Identify which cell holds the provided text, then report its [x, y] central coordinate. 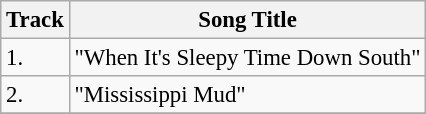
"When It's Sleepy Time Down South" [248, 58]
"Mississippi Mud" [248, 95]
1. [35, 58]
2. [35, 95]
Song Title [248, 20]
Track [35, 20]
